Return the (x, y) coordinate for the center point of the cell that contains the specified text.  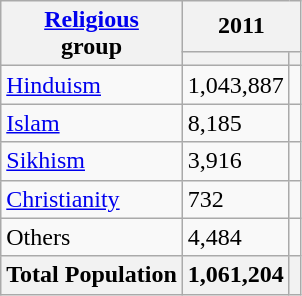
Total Population (92, 275)
Christianity (92, 199)
Islam (92, 123)
2011 (241, 26)
3,916 (236, 161)
Hinduism (92, 85)
Sikhism (92, 161)
4,484 (236, 237)
732 (236, 199)
1,061,204 (236, 275)
1,043,887 (236, 85)
Religiousgroup (92, 34)
Others (92, 237)
8,185 (236, 123)
